Output the (X, Y) coordinate of the center of the cell containing the given text.  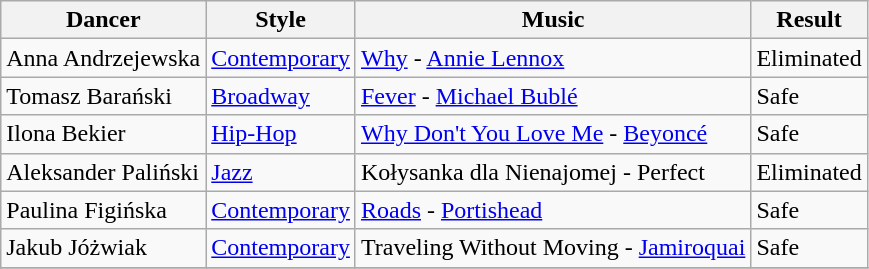
Hip-Hop (281, 134)
Why - Annie Lennox (552, 58)
Why Don't You Love Me - Beyoncé (552, 134)
Broadway (281, 96)
Dancer (104, 20)
Paulina Figińska (104, 210)
Jakub Jóżwiak (104, 248)
Roads - Portishead (552, 210)
Kołysanka dla Nienajomej - Perfect (552, 172)
Traveling Without Moving - Jamiroquai (552, 248)
Result (809, 20)
Style (281, 20)
Anna Andrzejewska (104, 58)
Fever - Michael Bublé (552, 96)
Ilona Bekier (104, 134)
Jazz (281, 172)
Aleksander Paliński (104, 172)
Tomasz Barański (104, 96)
Music (552, 20)
